Return the [X, Y] coordinate for the center point of the cell that contains the specified text.  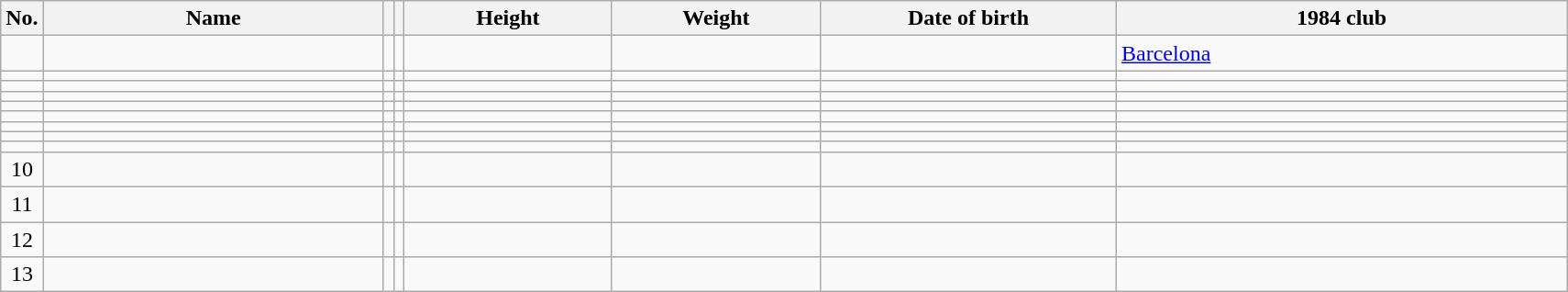
13 [22, 275]
Weight [715, 18]
1984 club [1342, 18]
11 [22, 204]
No. [22, 18]
Barcelona [1342, 53]
Height [508, 18]
10 [22, 169]
Date of birth [968, 18]
Name [213, 18]
12 [22, 240]
